Return (X, Y) of the center of cell containing provided text 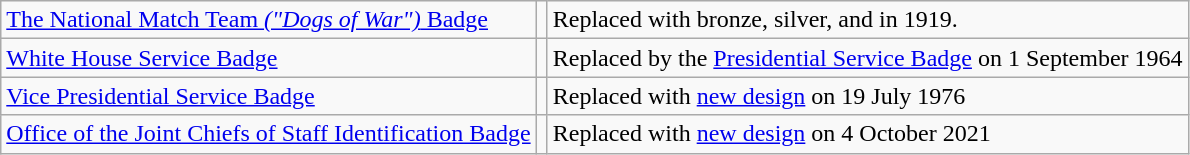
Replaced with new design on 4 October 2021 (868, 134)
White House Service Badge (268, 58)
Replaced with bronze, silver, and in 1919. (868, 20)
Vice Presidential Service Badge (268, 96)
Replaced with new design on 19 July 1976 (868, 96)
Replaced by the Presidential Service Badge on 1 September 1964 (868, 58)
Office of the Joint Chiefs of Staff Identification Badge (268, 134)
The National Match Team ("Dogs of War") Badge (268, 20)
